Output the (x, y) coordinate of the center of the cell containing the given text.  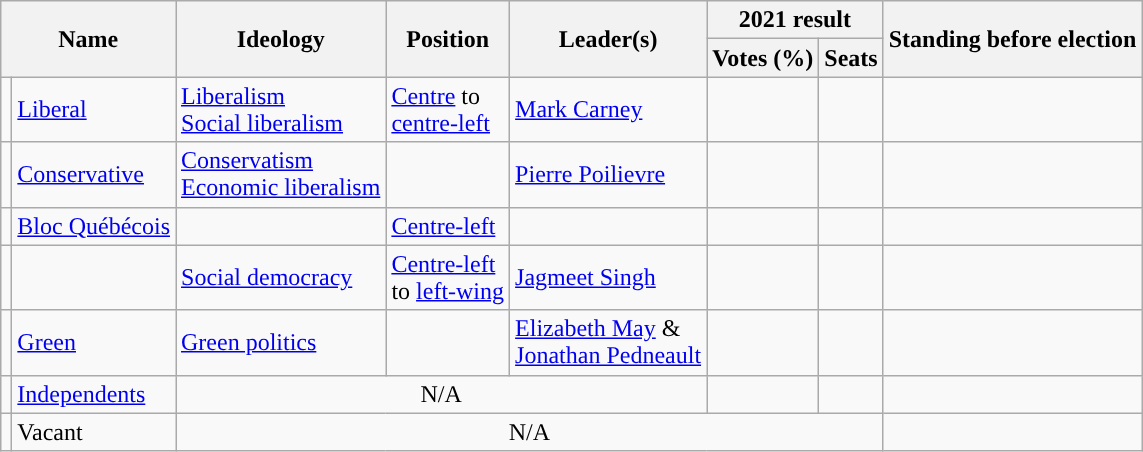
Jagmeet Singh (608, 278)
Centre-left (448, 226)
Centre-leftto left-wing (448, 278)
Bloc Québécois (94, 226)
Green (94, 342)
Name (88, 39)
Liberal (94, 110)
LiberalismSocial liberalism (281, 110)
Elizabeth May &Jonathan Pedneault (608, 342)
Seats (851, 58)
Votes (%) (763, 58)
Mark Carney (608, 110)
Green politics (281, 342)
Centre tocentre-left (448, 110)
Position (448, 39)
Standing before election (1012, 39)
Vacant (94, 432)
Independents (94, 394)
Ideology (281, 39)
ConservatismEconomic liberalism (281, 174)
2021 result (796, 20)
Leader(s) (608, 39)
Social democracy (281, 278)
Pierre Poilievre (608, 174)
Conservative (94, 174)
